For the text-containing cell, return its midpoint in (X, Y) coordinate format. 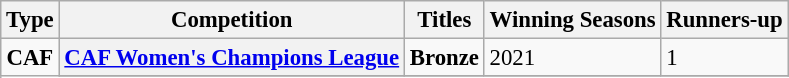
2021 (572, 58)
Runners-up (724, 20)
CAF (30, 58)
Titles (444, 20)
CAF Women's Champions League (232, 58)
1 (724, 58)
Bronze (444, 58)
Winning Seasons (572, 20)
Competition (232, 20)
Type (30, 20)
